Locate the cell with the specified text and output its (X, Y) center coordinate. 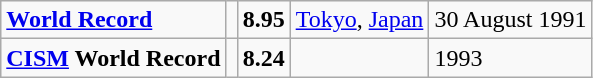
Tokyo, Japan (360, 20)
1993 (510, 58)
CISM World Record (114, 58)
8.24 (264, 58)
World Record (114, 20)
8.95 (264, 20)
30 August 1991 (510, 20)
